Find where the given text appears and provide that cell's center as [X, Y] coordinate. 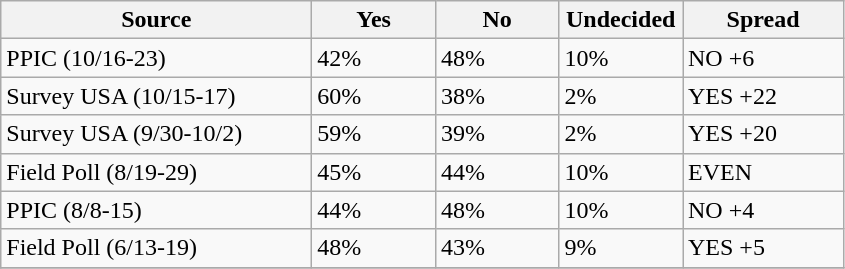
YES +5 [762, 248]
Survey USA (10/15-17) [156, 96]
PPIC (8/8-15) [156, 210]
38% [497, 96]
YES +20 [762, 134]
45% [374, 172]
42% [374, 58]
YES +22 [762, 96]
Spread [762, 20]
No [497, 20]
EVEN [762, 172]
Field Poll (6/13-19) [156, 248]
NO +6 [762, 58]
PPIC (10/16-23) [156, 58]
Yes [374, 20]
39% [497, 134]
9% [621, 248]
Source [156, 20]
60% [374, 96]
Field Poll (8/19-29) [156, 172]
Survey USA (9/30-10/2) [156, 134]
43% [497, 248]
59% [374, 134]
NO +4 [762, 210]
Undecided [621, 20]
